Return the [X, Y] coordinate for the center point of the cell that contains the specified text.  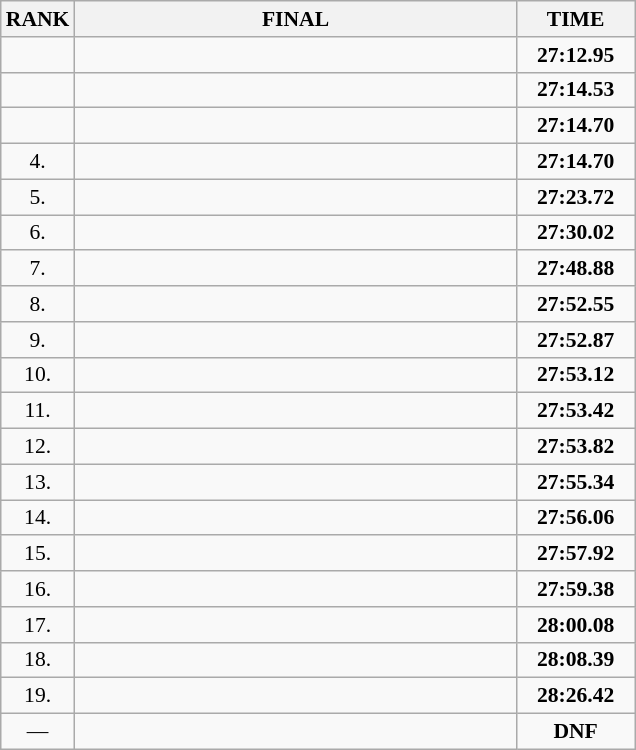
27:56.06 [576, 518]
6. [38, 233]
27:52.87 [576, 340]
TIME [576, 19]
— [38, 732]
27:55.34 [576, 482]
15. [38, 554]
28:00.08 [576, 625]
14. [38, 518]
9. [38, 340]
DNF [576, 732]
27:52.55 [576, 304]
RANK [38, 19]
27:23.72 [576, 197]
27:30.02 [576, 233]
27:53.42 [576, 411]
27:53.12 [576, 375]
5. [38, 197]
28:08.39 [576, 660]
7. [38, 269]
27:57.92 [576, 554]
4. [38, 162]
11. [38, 411]
FINAL [295, 19]
27:59.38 [576, 589]
17. [38, 625]
13. [38, 482]
12. [38, 447]
27:48.88 [576, 269]
27:53.82 [576, 447]
8. [38, 304]
10. [38, 375]
16. [38, 589]
28:26.42 [576, 696]
18. [38, 660]
27:14.53 [576, 90]
27:12.95 [576, 55]
19. [38, 696]
